Determine the (X, Y) coordinate at the center of the cell enclosing the given text.  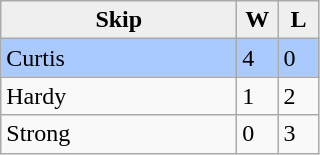
Curtis (119, 58)
3 (298, 134)
Strong (119, 134)
2 (298, 96)
Skip (119, 20)
Hardy (119, 96)
1 (258, 96)
W (258, 20)
4 (258, 58)
L (298, 20)
